Extract the [x, y] coordinate from the center of the cell holding the provided text.  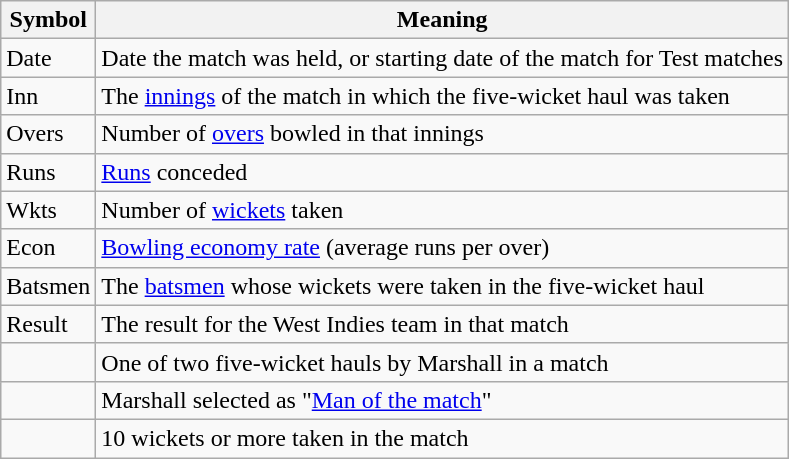
One of two five-wicket hauls by Marshall in a match [442, 362]
Econ [48, 248]
Bowling economy rate (average runs per over) [442, 248]
10 wickets or more taken in the match [442, 438]
The innings of the match in which the five-wicket haul was taken [442, 96]
Overs [48, 134]
Meaning [442, 20]
Batsmen [48, 286]
Symbol [48, 20]
Number of wickets taken [442, 210]
The batsmen whose wickets were taken in the five-wicket haul [442, 286]
Number of overs bowled in that innings [442, 134]
Date the match was held, or starting date of the match for Test matches [442, 58]
Wkts [48, 210]
The result for the West Indies team in that match [442, 324]
Marshall selected as "Man of the match" [442, 400]
Runs conceded [442, 172]
Inn [48, 96]
Date [48, 58]
Runs [48, 172]
Result [48, 324]
